Return (X, Y) of the center of cell containing provided text 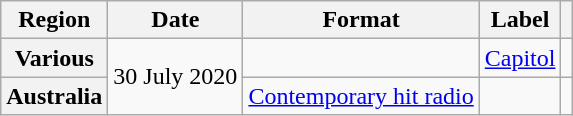
Contemporary hit radio (361, 96)
Label (520, 20)
Date (176, 20)
Capitol (520, 58)
30 July 2020 (176, 77)
Various (54, 58)
Region (54, 20)
Format (361, 20)
Australia (54, 96)
